Extract the (X, Y) coordinate from the center of the cell holding the provided text.  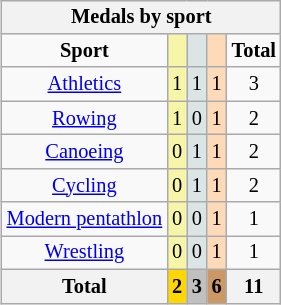
Rowing (84, 118)
Sport (84, 51)
Cycling (84, 185)
Modern pentathlon (84, 219)
Medals by sport (142, 17)
Athletics (84, 84)
Wrestling (84, 253)
11 (254, 286)
Canoeing (84, 152)
6 (217, 286)
